Locate the cell with the specified text and output its (X, Y) center coordinate. 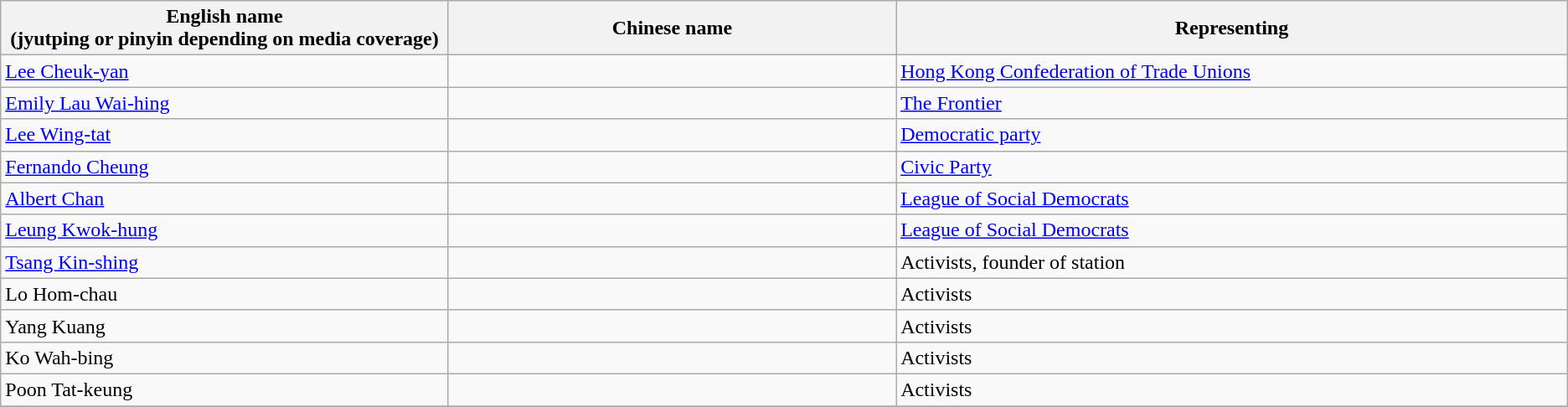
Leung Kwok-hung (224, 230)
Hong Kong Confederation of Trade Unions (1232, 71)
Ko Wah-bing (224, 358)
Representing (1232, 28)
Lee Cheuk-yan (224, 71)
Lee Wing-tat (224, 135)
Chinese name (672, 28)
English name(jyutping or pinyin depending on media coverage) (224, 28)
Activists, founder of station (1232, 262)
The Frontier (1232, 103)
Fernando Cheung (224, 167)
Albert Chan (224, 198)
Tsang Kin-shing (224, 262)
Yang Kuang (224, 326)
Emily Lau Wai-hing (224, 103)
Democratic party (1232, 135)
Lo Hom-chau (224, 294)
Civic Party (1232, 167)
Poon Tat-keung (224, 389)
